Locate the cell with the specified text and output its [X, Y] center coordinate. 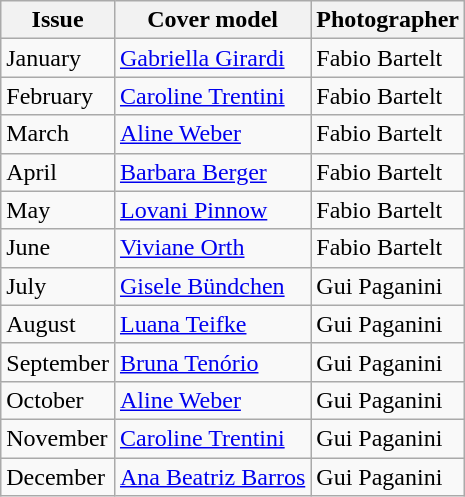
Photographer [388, 20]
Cover model [212, 20]
Luana Teifke [212, 324]
Barbara Berger [212, 172]
May [58, 210]
February [58, 96]
Gabriella Girardi [212, 58]
October [58, 400]
April [58, 172]
Gisele Bündchen [212, 286]
June [58, 248]
Issue [58, 20]
March [58, 134]
September [58, 362]
Bruna Tenório [212, 362]
July [58, 286]
Lovani Pinnow [212, 210]
August [58, 324]
Viviane Orth [212, 248]
December [58, 477]
January [58, 58]
Ana Beatriz Barros [212, 477]
November [58, 438]
